Determine the (X, Y) coordinate at the center of the cell enclosing the given text.  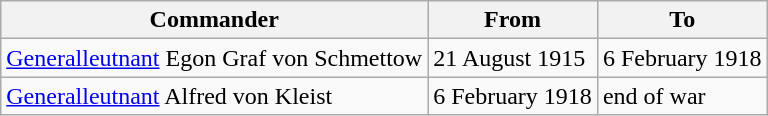
Generalleutnant Alfred von Kleist (214, 96)
end of war (682, 96)
Commander (214, 20)
To (682, 20)
21 August 1915 (513, 58)
Generalleutnant Egon Graf von Schmettow (214, 58)
From (513, 20)
